Return (X, Y) of the center of cell containing provided text 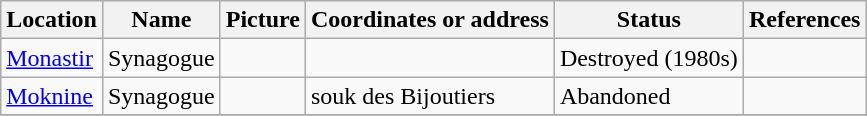
Status (648, 20)
Coordinates or address (430, 20)
Moknine (52, 96)
Picture (262, 20)
Destroyed (1980s) (648, 58)
souk des Bijoutiers (430, 96)
Monastir (52, 58)
References (804, 20)
Location (52, 20)
Name (161, 20)
Abandoned (648, 96)
